Provide the [X, Y] coordinate of the cell's center where the given text is located.  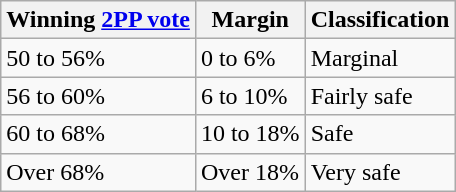
60 to 68% [98, 134]
0 to 6% [250, 58]
Fairly safe [380, 96]
Winning 2PP vote [98, 20]
Marginal [380, 58]
56 to 60% [98, 96]
10 to 18% [250, 134]
Over 68% [98, 172]
Over 18% [250, 172]
Very safe [380, 172]
Margin [250, 20]
Classification [380, 20]
Safe [380, 134]
6 to 10% [250, 96]
50 to 56% [98, 58]
